Extract the [x, y] coordinate from the center of the cell holding the provided text.  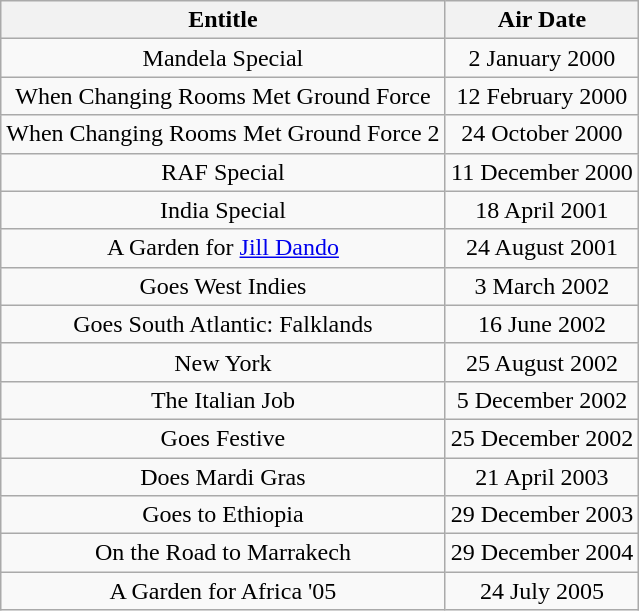
Goes Festive [223, 438]
11 December 2000 [542, 172]
The Italian Job [223, 400]
24 October 2000 [542, 134]
New York [223, 362]
Goes West Indies [223, 286]
24 August 2001 [542, 248]
When Changing Rooms Met Ground Force 2 [223, 134]
A Garden for Africa '05 [223, 591]
On the Road to Marrakech [223, 553]
25 December 2002 [542, 438]
Does Mardi Gras [223, 477]
25 August 2002 [542, 362]
2 January 2000 [542, 58]
29 December 2003 [542, 515]
Goes South Atlantic: Falklands [223, 324]
Goes to Ethiopia [223, 515]
21 April 2003 [542, 477]
18 April 2001 [542, 210]
India Special [223, 210]
Entitle [223, 20]
Air Date [542, 20]
5 December 2002 [542, 400]
When Changing Rooms Met Ground Force [223, 96]
24 July 2005 [542, 591]
3 March 2002 [542, 286]
12 February 2000 [542, 96]
A Garden for Jill Dando [223, 248]
29 December 2004 [542, 553]
Mandela Special [223, 58]
RAF Special [223, 172]
16 June 2002 [542, 324]
